Capture the cell that displays the provided text and extract its [X, Y] central coordinate. 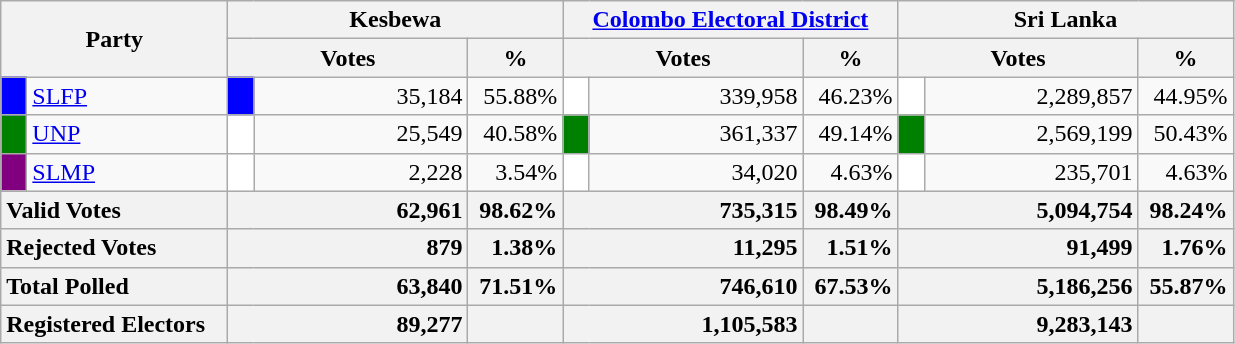
55.87% [1186, 286]
44.95% [1186, 96]
71.51% [516, 286]
Total Polled [114, 286]
361,337 [696, 134]
Registered Electors [114, 324]
Party [114, 39]
98.24% [1186, 210]
Rejected Votes [114, 248]
63,840 [348, 286]
1,105,583 [683, 324]
Sri Lanka [1066, 20]
2,569,199 [1031, 134]
98.49% [850, 210]
2,228 [361, 172]
2,289,857 [1031, 96]
1.51% [850, 248]
3.54% [516, 172]
5,186,256 [1018, 286]
735,315 [683, 210]
Kesbewa [396, 20]
98.62% [516, 210]
Valid Votes [114, 210]
235,701 [1031, 172]
1.38% [516, 248]
5,094,754 [1018, 210]
11,295 [683, 248]
89,277 [348, 324]
40.58% [516, 134]
9,283,143 [1018, 324]
25,549 [361, 134]
91,499 [1018, 248]
55.88% [516, 96]
UNP [128, 134]
46.23% [850, 96]
62,961 [348, 210]
49.14% [850, 134]
SLMP [128, 172]
339,958 [696, 96]
746,610 [683, 286]
Colombo Electoral District [730, 20]
35,184 [361, 96]
67.53% [850, 286]
879 [348, 248]
34,020 [696, 172]
1.76% [1186, 248]
50.43% [1186, 134]
SLFP [128, 96]
